Capture the cell that displays the provided text and extract its (x, y) central coordinate. 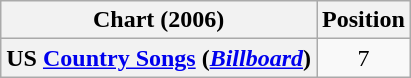
Position (364, 20)
7 (364, 58)
Chart (2006) (159, 20)
US Country Songs (Billboard) (159, 58)
